Return the (x, y) coordinate for the center point of the cell that contains the specified text.  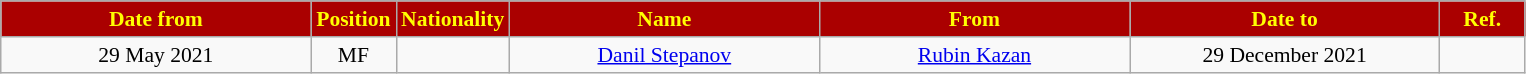
Rubin Kazan (974, 55)
Nationality (452, 19)
MF (354, 55)
Ref. (1482, 19)
Date to (1285, 19)
From (974, 19)
Name (664, 19)
Danil Stepanov (664, 55)
29 December 2021 (1285, 55)
Date from (156, 19)
29 May 2021 (156, 55)
Position (354, 19)
